Detect which cell encompasses the target text, then output its (x, y) center coordinate. 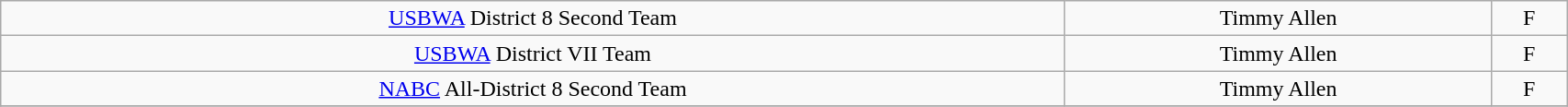
NABC All-District 8 Second Team (533, 89)
USBWA District VII Team (533, 53)
USBWA District 8 Second Team (533, 18)
